Determine the [X, Y] coordinate at the center of the cell enclosing the given text.  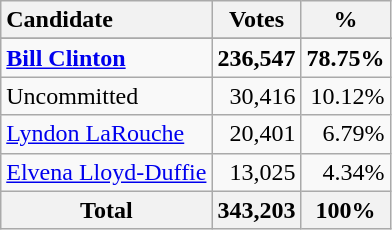
4.34% [346, 172]
Bill Clinton [106, 58]
100% [346, 210]
10.12% [346, 96]
78.75% [346, 58]
Votes [256, 20]
% [346, 20]
Uncommitted [106, 96]
Total [106, 210]
30,416 [256, 96]
6.79% [346, 134]
Lyndon LaRouche [106, 134]
Elvena Lloyd-Duffie [106, 172]
Candidate [106, 20]
20,401 [256, 134]
343,203 [256, 210]
236,547 [256, 58]
13,025 [256, 172]
